From the cell containing the given text, extract its center point as (x, y) coordinate. 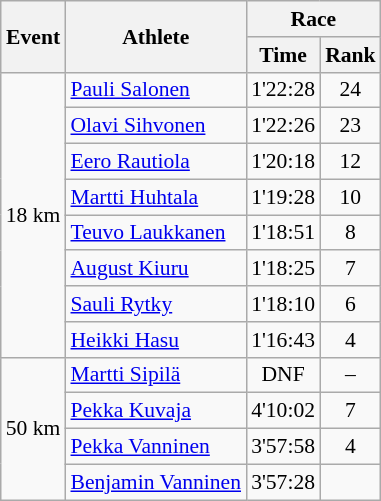
6 (350, 304)
Event (34, 36)
10 (350, 197)
1'20:18 (283, 162)
1'18:25 (283, 269)
Race (314, 19)
12 (350, 162)
Pauli Salonen (156, 90)
– (350, 375)
1'19:28 (283, 197)
Martti Sipilä (156, 375)
Olavi Sihvonen (156, 126)
23 (350, 126)
1'18:51 (283, 233)
Martti Huhtala (156, 197)
Time (283, 55)
18 km (34, 214)
1'18:10 (283, 304)
Pekka Vanninen (156, 447)
Rank (350, 55)
Eero Rautiola (156, 162)
Athlete (156, 36)
Benjamin Vanninen (156, 482)
8 (350, 233)
3'57:58 (283, 447)
3'57:28 (283, 482)
Sauli Rytky (156, 304)
24 (350, 90)
August Kiuru (156, 269)
1'16:43 (283, 340)
4'10:02 (283, 411)
DNF (283, 375)
1'22:26 (283, 126)
Pekka Kuvaja (156, 411)
50 km (34, 428)
1'22:28 (283, 90)
Teuvo Laukkanen (156, 233)
Heikki Hasu (156, 340)
